Scan for the cell matching the given text and deliver its (x, y) coordinate at center. 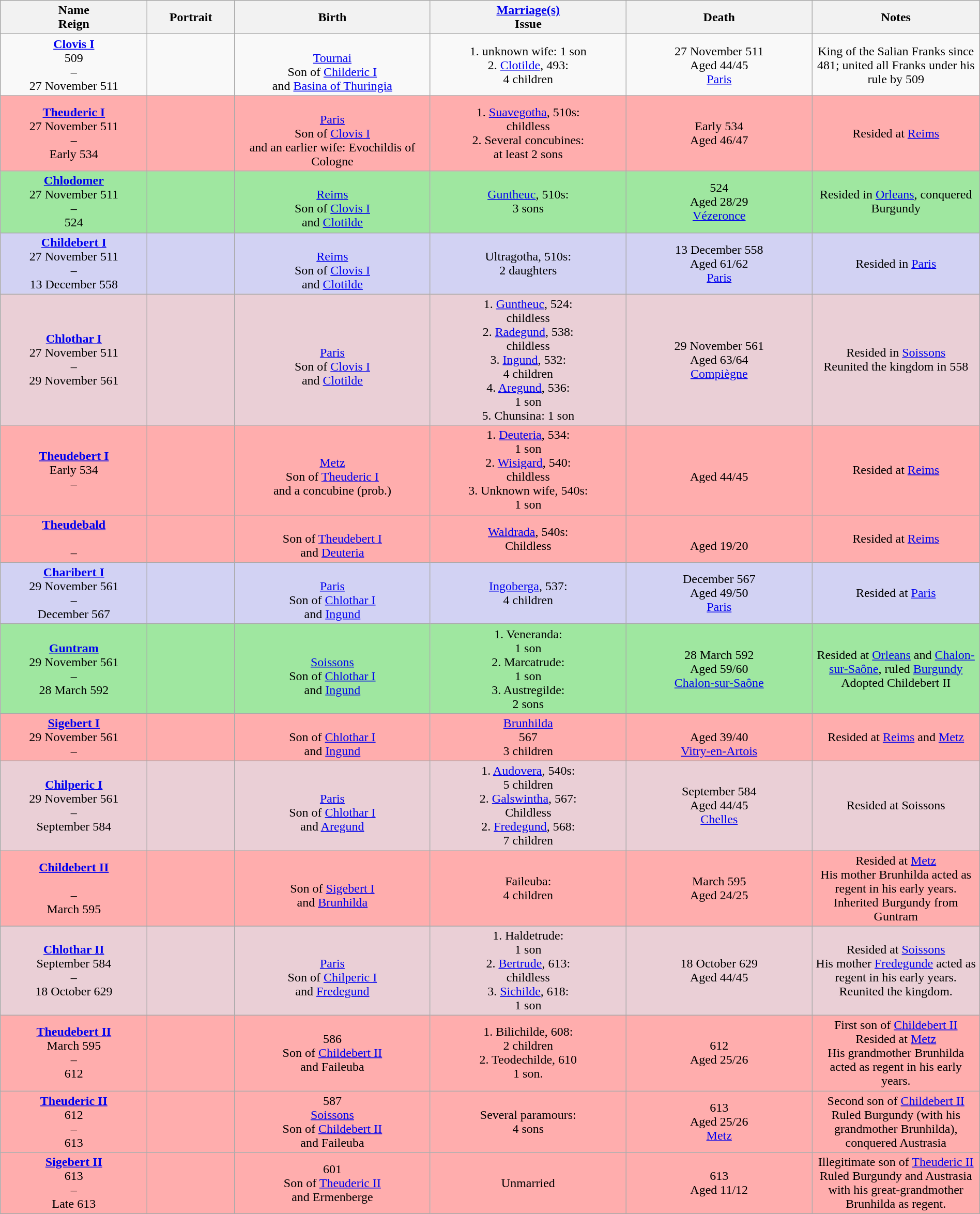
587SoissonsSon of Childebert IIand Faileuba (332, 1121)
1. Suavegotha, 510s:childless2. Several concubines:at least 2 sons (528, 133)
1. unknown wife: 1 son2. Clotilde, 493:4 children (528, 65)
Notes (896, 18)
Waldrada, 540s:Childless (528, 539)
Resided at SoissonsHis mother Fredegunde acted as regent in his early years.Reunited the kingdom. (896, 971)
Early 534Aged 46/47 (719, 133)
Guntheuc, 510s:3 sons (528, 202)
1. Veneranda:1 son2. Marcatrude:1 son3. Austregilde:2 sons (528, 669)
28 March 592Aged 59/60Chalon-sur-Saône (719, 669)
Second son of Childebert IIRuled Burgundy (with his grandmother Brunhilda), conquered Austrasia (896, 1121)
1. Deuteria, 534:1 son2. Wisigard, 540:childless3. Unknown wife, 540s:1 son (528, 470)
27 November 511Aged 44/45Paris (719, 65)
Several paramours:4 sons (528, 1121)
Birth (332, 18)
Son of Chlothar Iand Ingund (332, 737)
Resided in Orleans, conquered Burgundy (896, 202)
Chilperic I29 November 561–September 584 (74, 805)
Clovis I509–27 November 511 (74, 65)
Ingoberga, 537:4 children (528, 593)
Resided at Soissons (896, 805)
18 October 629Aged 44/45 (719, 971)
13 December 558Aged 61/62Paris (719, 264)
1. Haldetrude:1 son2. Bertrude, 613:childless3. Sichilde, 618:1 son (528, 971)
Childebert II–March 595 (74, 888)
613Aged 25/26Metz (719, 1121)
Son of Sigebert Iand Brunhilda (332, 888)
1. Audovera, 540s:5 children2. Galswintha, 567:Childless2. Fredegund, 568:7 children (528, 805)
612Aged 25/26 (719, 1053)
Resided at Reims and Metz (896, 737)
Chlothar I27 November 511–29 November 561 (74, 360)
Theuderic II612–613 (74, 1121)
ParisSon of Clovis Iand Clotilde (332, 360)
Faileuba:4 children (528, 888)
Resided at Orleans and Chalon-sur-Saône, ruled BurgundyAdopted Childebert II (896, 669)
Theudebald– (74, 539)
December 567Aged 49/50Paris (719, 593)
ParisSon of Clovis Iand an earlier wife: Evochildis of Cologne (332, 133)
Death (719, 18)
Resided at Paris (896, 593)
ParisSon of Chilperic Iand Fredegund (332, 971)
Portrait (191, 18)
Brunhilda5673 children (528, 737)
Aged 19/20 (719, 539)
Unmarried (528, 1184)
September 584Aged 44/45Chelles (719, 805)
SoissonsSon of Chlothar Iand Ingund (332, 669)
Chlodomer27 November 511–524 (74, 202)
Resided at MetzHis mother Brunhilda acted as regent in his early years.Inherited Burgundy from Guntram (896, 888)
Theudebert IEarly 534– (74, 470)
524Aged 28/29Vézeronce (719, 202)
Childebert I27 November 511–13 December 558 (74, 264)
Son of Theudebert Iand Deuteria (332, 539)
Theudebert IIMarch 595–612 (74, 1053)
Sigebert II613–Late 613 (74, 1184)
Marriage(s)Issue (528, 18)
TournaiSon of Childeric Iand Basina of Thuringia (332, 65)
Chlothar IISeptember 584–18 October 629 (74, 971)
586Son of Childebert IIand Faileuba (332, 1053)
1. Bilichilde, 608:2 children2. Teodechilde, 6101 son. (528, 1053)
Resided in Paris (896, 264)
Theuderic I27 November 511–Early 534 (74, 133)
Aged 39/40Vitry-en-Artois (719, 737)
Aged 44/45 (719, 470)
Guntram29 November 561–28 March 592 (74, 669)
MetzSon of Theuderic Iand a concubine (prob.) (332, 470)
ParisSon of Chlothar Iand Aregund (332, 805)
King of the Salian Franks since 481; united all Franks under his rule by 509 (896, 65)
29 November 561Aged 63/64Compiègne (719, 360)
March 595Aged 24/25 (719, 888)
Charibert I29 November 561–December 567 (74, 593)
Sigebert I29 November 561– (74, 737)
601Son of Theuderic IIand Ermenberge (332, 1184)
Resided in SoissonsReunited the kingdom in 558 (896, 360)
1. Guntheuc, 524:childless2. Radegund, 538:childless3. Ingund, 532:4 children4. Aregund, 536:1 son5. Chunsina: 1 son (528, 360)
Ultragotha, 510s:2 daughters (528, 264)
613Aged 11/12 (719, 1184)
NameReign (74, 18)
Illegitimate son of Theuderic IIRuled Burgundy and Austrasia with his great-grandmother Brunhilda as regent. (896, 1184)
First son of Childebert IIResided at MetzHis grandmother Brunhilda acted as regent in his early years. (896, 1053)
ParisSon of Chlothar Iand Ingund (332, 593)
